Output the (X, Y) coordinate of the center of the cell containing the given text.  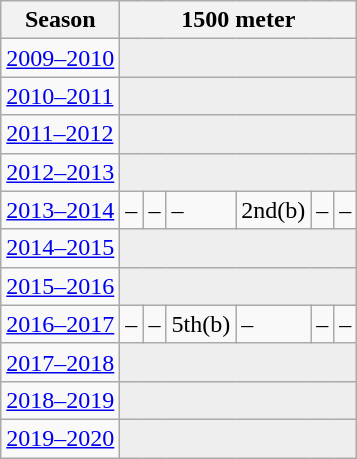
5th(b) (201, 324)
2017–2018 (60, 362)
2018–2019 (60, 400)
2013–2014 (60, 210)
2010–2011 (60, 96)
2011–2012 (60, 134)
2014–2015 (60, 248)
Season (60, 20)
2016–2017 (60, 324)
2019–2020 (60, 438)
2nd(b) (274, 210)
2009–2010 (60, 58)
2012–2013 (60, 172)
2015–2016 (60, 286)
1500 meter (238, 20)
